Output the (x, y) coordinate of the center of the cell containing the given text.  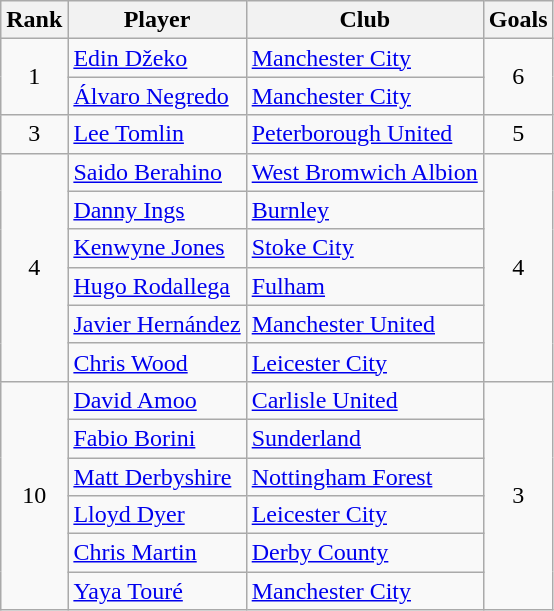
Peterborough United (364, 134)
Stoke City (364, 248)
Danny Ings (157, 210)
Derby County (364, 553)
Saido Berahino (157, 172)
Sunderland (364, 438)
Hugo Rodallega (157, 286)
Edin Džeko (157, 58)
Lee Tomlin (157, 134)
West Bromwich Albion (364, 172)
Burnley (364, 210)
Matt Derbyshire (157, 477)
Club (364, 20)
Yaya Touré (157, 591)
Kenwyne Jones (157, 248)
Fabio Borini (157, 438)
Lloyd Dyer (157, 515)
1 (34, 77)
David Amoo (157, 400)
Carlisle United (364, 400)
Player (157, 20)
6 (518, 77)
Javier Hernández (157, 324)
Álvaro Negredo (157, 96)
Chris Martin (157, 553)
Rank (34, 20)
Nottingham Forest (364, 477)
Manchester United (364, 324)
Chris Wood (157, 362)
5 (518, 134)
10 (34, 495)
Fulham (364, 286)
Goals (518, 20)
